Return the [x, y] coordinate for the center point of the cell that contains the specified text.  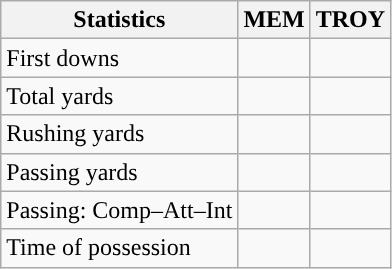
First downs [120, 58]
Passing: Comp–Att–Int [120, 210]
MEM [274, 20]
TROY [350, 20]
Statistics [120, 20]
Rushing yards [120, 134]
Time of possession [120, 248]
Total yards [120, 96]
Passing yards [120, 172]
